Scan for the cell matching the given text and deliver its (x, y) coordinate at center. 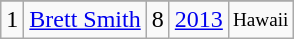
Brett Smith (85, 20)
Hawaii (260, 20)
2013 (198, 20)
1 (12, 20)
8 (158, 20)
